For the text-containing cell, return its midpoint in (x, y) coordinate format. 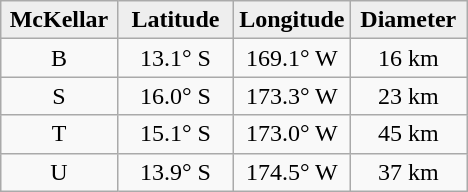
37 km (408, 172)
13.9° S (175, 172)
15.1° S (175, 134)
174.5° W (292, 172)
45 km (408, 134)
McKellar (59, 20)
16 km (408, 58)
169.1° W (292, 58)
U (59, 172)
16.0° S (175, 96)
13.1° S (175, 58)
Longitude (292, 20)
23 km (408, 96)
Latitude (175, 20)
173.0° W (292, 134)
173.3° W (292, 96)
T (59, 134)
S (59, 96)
Diameter (408, 20)
B (59, 58)
